Return (x, y) of the center of cell containing provided text 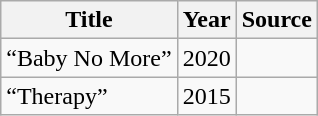
Year (206, 20)
2015 (206, 96)
Title (89, 20)
“Therapy” (89, 96)
Source (276, 20)
2020 (206, 58)
“Baby No More” (89, 58)
